Provide the (x, y) coordinate of the cell's center where the given text is located.  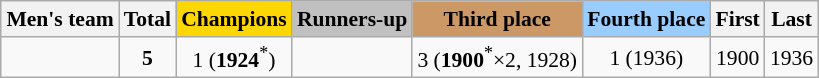
Champions (234, 19)
First (737, 19)
Last (792, 19)
Fourth place (646, 19)
Men's team (60, 19)
1 (1936) (646, 58)
Runners-up (352, 19)
Third place (497, 19)
1936 (792, 58)
Total (148, 19)
5 (148, 58)
1900 (737, 58)
1 (1924*) (234, 58)
3 (1900*×2, 1928) (497, 58)
